Locate the cell with the specified text and output its [X, Y] center coordinate. 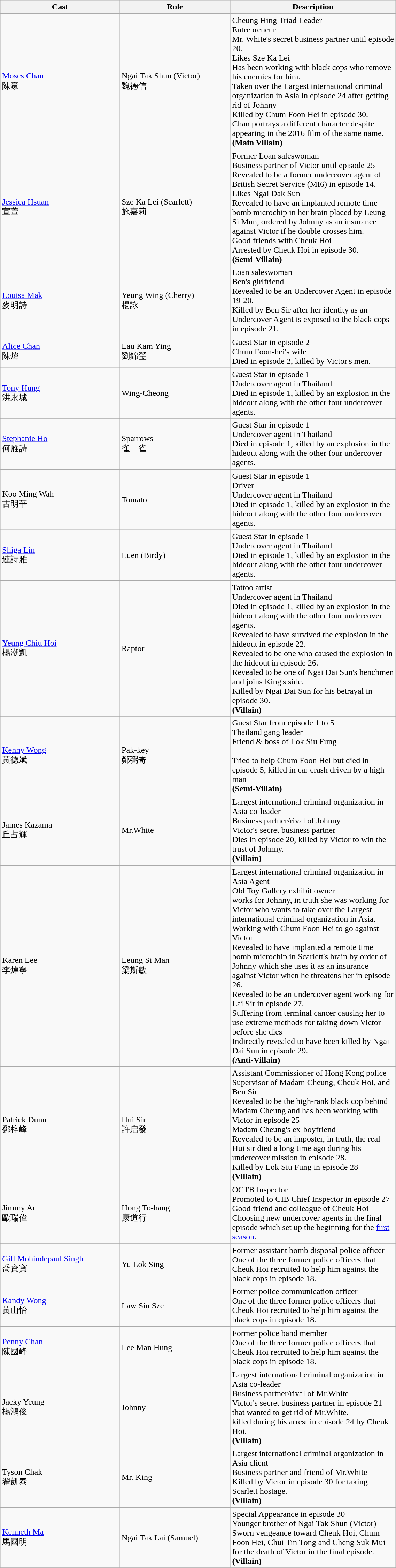
Louisa Mak 麥明詩 [60, 301]
Hong To-hang 康道行 [175, 1213]
Tony Hung 洪永城 [60, 393]
Ngai Tak Shun (Victor)魏德信 [175, 82]
Jimmy Au 歐瑞偉 [60, 1213]
Stephanie Ho 何雁詩 [60, 444]
Ngai Tak Lai (Samuel) [175, 1537]
Moses Chan 陳豪 [60, 82]
Wing-Cheong [175, 393]
Yeung Chiu Hoi 楊潮凱 [60, 648]
Gill Mohindepaul Singh 喬寶寶 [60, 1264]
Karen Lee 李焯寧 [60, 966]
Johnny [175, 1408]
Sze Ka Lei (Scarlett) 施嘉莉 [175, 208]
Yeung Wing (Cherry) 楊詠 [175, 301]
Description [313, 7]
Law Siu Sze [175, 1306]
Hui Sir 許启發 [175, 1125]
Pak-key 鄭弼奇 [175, 755]
Jessica Hsuan 宣萱 [60, 208]
Yu Lok Sing [175, 1264]
Sparrows 雀 雀 [175, 444]
Shiga Lin 連詩雅 [60, 555]
Koo Ming Wah 古明華 [60, 500]
Kandy Wong 黃山怡 [60, 1306]
Mr. King [175, 1477]
Kenny Wong 黃德斌 [60, 755]
Alice Chan 陳煒 [60, 352]
Guest Star in episode 2 Chum Foon-hei's wife Died in episode 2, killed by Victor's men. [313, 352]
Raptor [175, 648]
Leung Si Man 梁斯敏 [175, 966]
Tyson Chak 翟凱泰 [60, 1477]
Tomato [175, 500]
James Kazama 丘占輝 [60, 830]
Lau Kam Ying劉錦瑩 [175, 352]
Mr.White [175, 830]
Former police band member One of the three former police officers that Cheuk Hoi recruited to help him against the black cops in episode 18. [313, 1347]
Lee Man Hung [175, 1347]
Penny Chan 陳國峰 [60, 1347]
Kenneth Ma 馬國明 [60, 1537]
Patrick Dunn 鄧梓峰 [60, 1125]
Cast [60, 7]
Jacky Yeung 楊鴻俊 [60, 1408]
Luen (Birdy) [175, 555]
Role [175, 7]
